Search for the cell housing the specified text and yield its [x, y] center coordinate. 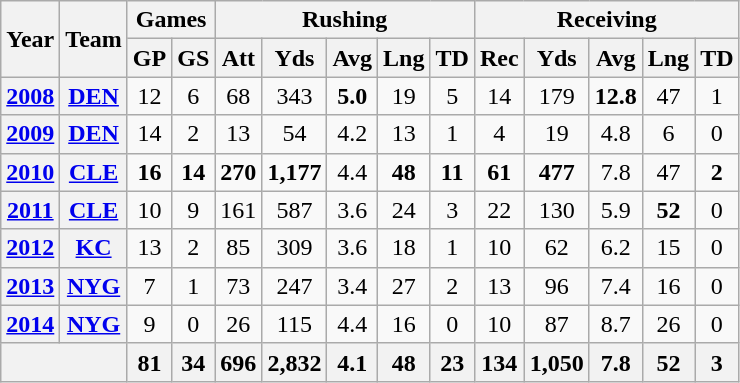
18 [404, 248]
12.8 [616, 96]
Rushing [345, 20]
270 [238, 172]
2012 [30, 248]
6.2 [616, 248]
87 [556, 324]
34 [194, 362]
73 [238, 286]
12 [149, 96]
343 [294, 96]
Team [94, 39]
Att [238, 58]
22 [499, 210]
115 [294, 324]
GS [194, 58]
2013 [30, 286]
309 [294, 248]
587 [294, 210]
696 [238, 362]
2,832 [294, 362]
81 [149, 362]
Receiving [606, 20]
11 [452, 172]
1,050 [556, 362]
Year [30, 39]
4.2 [352, 134]
24 [404, 210]
61 [499, 172]
7 [149, 286]
15 [668, 248]
Rec [499, 58]
161 [238, 210]
85 [238, 248]
477 [556, 172]
23 [452, 362]
4.1 [352, 362]
2014 [30, 324]
2010 [30, 172]
8.7 [616, 324]
3.4 [352, 286]
134 [499, 362]
54 [294, 134]
130 [556, 210]
KC [94, 248]
5.0 [352, 96]
5 [452, 96]
2011 [30, 210]
7.4 [616, 286]
2009 [30, 134]
247 [294, 286]
4 [499, 134]
GP [149, 58]
5.9 [616, 210]
1,177 [294, 172]
179 [556, 96]
96 [556, 286]
2008 [30, 96]
Games [170, 20]
68 [238, 96]
4.8 [616, 134]
62 [556, 248]
27 [404, 286]
